Search for the cell housing the specified text and yield its [x, y] center coordinate. 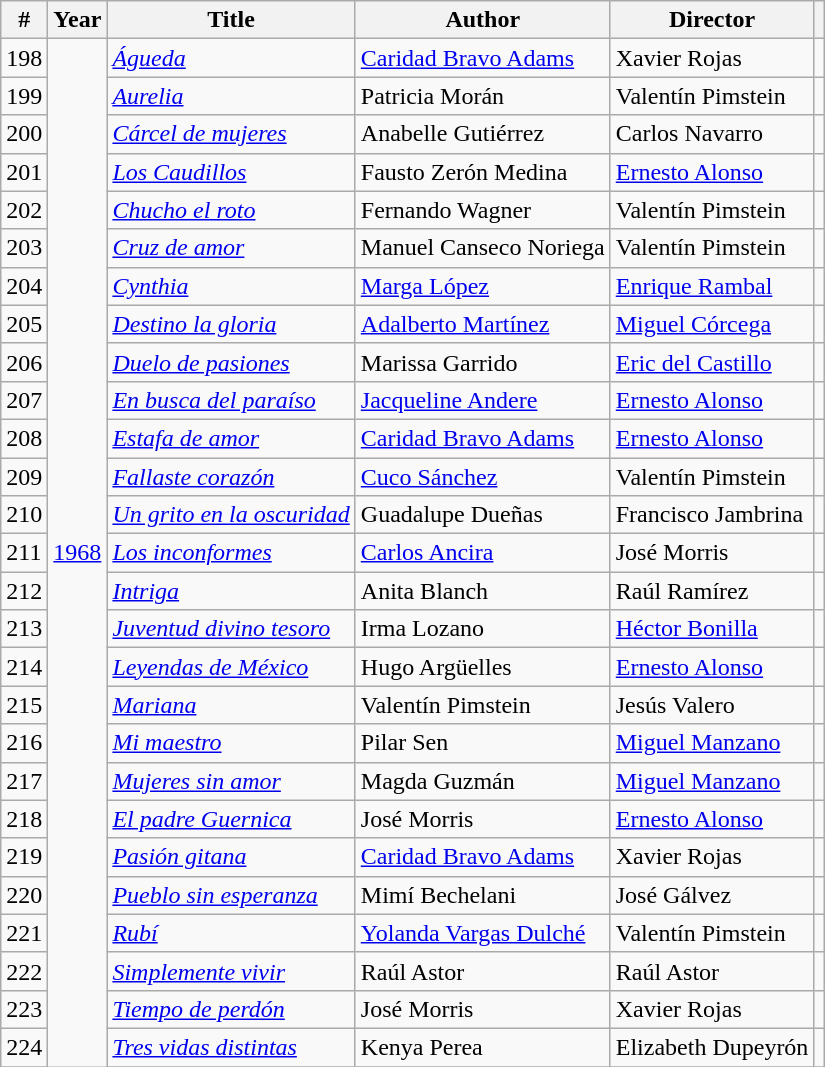
Pasión gitana [231, 857]
Leyendas de México [231, 667]
El padre Guernica [231, 819]
Francisco Jambrina [712, 515]
Pilar Sen [482, 743]
Anabelle Gutiérrez [482, 134]
200 [24, 134]
1968 [78, 553]
220 [24, 895]
219 [24, 857]
216 [24, 743]
Aurelia [231, 96]
Raúl Ramírez [712, 591]
Irma Lozano [482, 629]
204 [24, 286]
Fernando Wagner [482, 210]
198 [24, 58]
Jesús Valero [712, 705]
Fausto Zerón Medina [482, 172]
Cárcel de mujeres [231, 134]
Fallaste corazón [231, 477]
203 [24, 248]
Estafa de amor [231, 438]
212 [24, 591]
Los inconformes [231, 553]
Year [78, 20]
Marissa Garrido [482, 362]
224 [24, 1047]
202 [24, 210]
209 [24, 477]
Destino la gloria [231, 324]
Director [712, 20]
213 [24, 629]
Enrique Rambal [712, 286]
Tres vidas distintas [231, 1047]
Chucho el roto [231, 210]
Hugo Argüelles [482, 667]
Juventud divino tesoro [231, 629]
Miguel Córcega [712, 324]
201 [24, 172]
Cruz de amor [231, 248]
Magda Guzmán [482, 781]
Jacqueline Andere [482, 400]
José Gálvez [712, 895]
214 [24, 667]
Title [231, 20]
Author [482, 20]
Cuco Sánchez [482, 477]
Mi maestro [231, 743]
211 [24, 553]
Mimí Bechelani [482, 895]
215 [24, 705]
En busca del paraíso [231, 400]
Mariana [231, 705]
Marga López [482, 286]
210 [24, 515]
Adalberto Martínez [482, 324]
221 [24, 933]
222 [24, 971]
218 [24, 819]
Simplemente vivir [231, 971]
199 [24, 96]
Manuel Canseco Noriega [482, 248]
# [24, 20]
Tiempo de perdón [231, 1009]
Águeda [231, 58]
Un grito en la oscuridad [231, 515]
Patricia Morán [482, 96]
206 [24, 362]
Pueblo sin esperanza [231, 895]
Carlos Ancira [482, 553]
Eric del Castillo [712, 362]
223 [24, 1009]
Mujeres sin amor [231, 781]
Intriga [231, 591]
205 [24, 324]
Rubí [231, 933]
Cynthia [231, 286]
Elizabeth Dupeyrón [712, 1047]
Los Caudillos [231, 172]
Anita Blanch [482, 591]
Guadalupe Dueñas [482, 515]
Duelo de pasiones [231, 362]
Kenya Perea [482, 1047]
207 [24, 400]
208 [24, 438]
Yolanda Vargas Dulché [482, 933]
Carlos Navarro [712, 134]
217 [24, 781]
Héctor Bonilla [712, 629]
